Search for the cell housing the specified text and yield its [x, y] center coordinate. 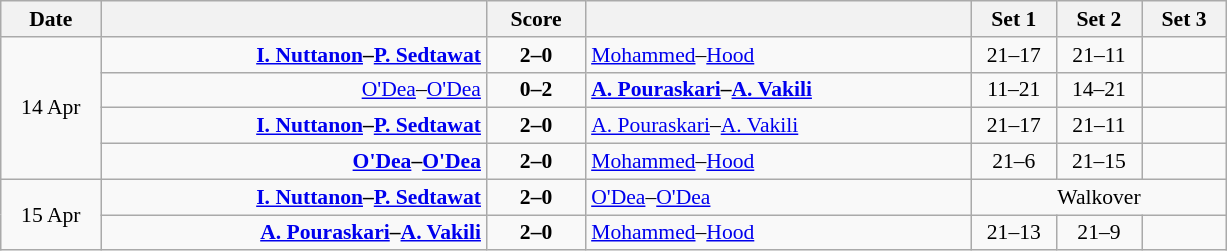
15 Apr [51, 214]
11–21 [1014, 90]
Set 1 [1014, 19]
14 Apr [51, 108]
21–15 [1098, 162]
Score [536, 19]
14–21 [1098, 90]
0–2 [536, 90]
Set 2 [1098, 19]
21–13 [1014, 233]
Date [51, 19]
Set 3 [1184, 19]
21–6 [1014, 162]
21–9 [1098, 233]
Walkover [1098, 197]
